Scan for the cell matching the given text and deliver its [x, y] coordinate at center. 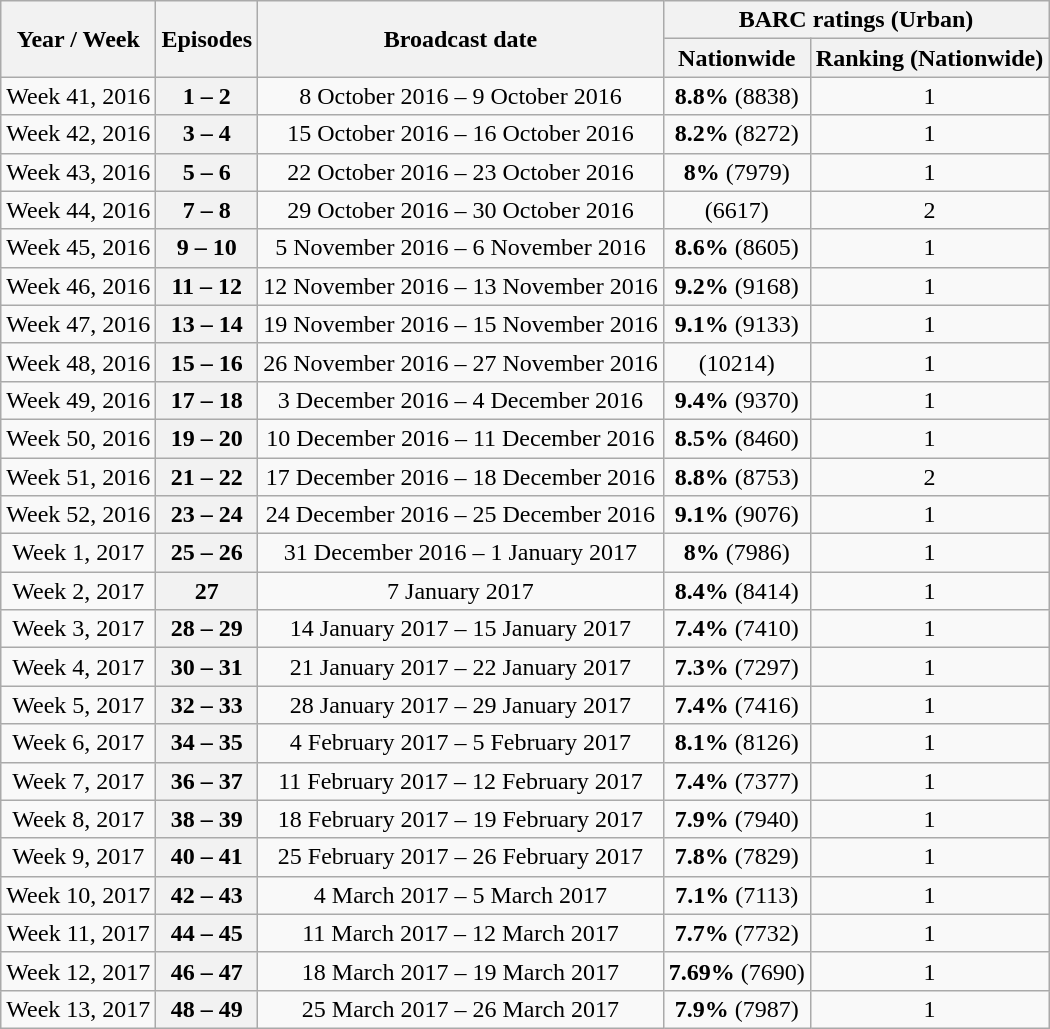
31 December 2016 – 1 January 2017 [461, 553]
Week 11, 2017 [78, 933]
7.9% (7987) [736, 1009]
Week 52, 2016 [78, 515]
3 – 4 [207, 134]
19 November 2016 – 15 November 2016 [461, 324]
Week 6, 2017 [78, 743]
Nationwide [736, 58]
7.4% (7410) [736, 629]
25 March 2017 – 26 March 2017 [461, 1009]
8% (7979) [736, 172]
11 – 12 [207, 286]
7.4% (7377) [736, 781]
26 November 2016 – 27 November 2016 [461, 362]
44 – 45 [207, 933]
Week 5, 2017 [78, 705]
15 – 16 [207, 362]
7.7% (7732) [736, 933]
21 January 2017 – 22 January 2017 [461, 667]
7.1% (7113) [736, 895]
8% (7986) [736, 553]
18 March 2017 – 19 March 2017 [461, 971]
8 October 2016 – 9 October 2016 [461, 96]
7.9% (7940) [736, 819]
7.69% (7690) [736, 971]
Ranking (Nationwide) [929, 58]
Week 1, 2017 [78, 553]
Week 9, 2017 [78, 857]
Week 42, 2016 [78, 134]
7.4% (7416) [736, 705]
Year / Week [78, 39]
Week 49, 2016 [78, 400]
34 – 35 [207, 743]
7 January 2017 [461, 591]
40 – 41 [207, 857]
48 – 49 [207, 1009]
7.3% (7297) [736, 667]
8.8% (8753) [736, 477]
Week 47, 2016 [78, 324]
1 – 2 [207, 96]
36 – 37 [207, 781]
Episodes [207, 39]
18 February 2017 – 19 February 2017 [461, 819]
9.4% (9370) [736, 400]
10 December 2016 – 11 December 2016 [461, 438]
Week 44, 2016 [78, 210]
19 – 20 [207, 438]
17 – 18 [207, 400]
Week 51, 2016 [78, 477]
4 March 2017 – 5 March 2017 [461, 895]
8.8% (8838) [736, 96]
8.5% (8460) [736, 438]
Week 12, 2017 [78, 971]
Broadcast date [461, 39]
24 December 2016 – 25 December 2016 [461, 515]
9.1% (9133) [736, 324]
46 – 47 [207, 971]
8.2% (8272) [736, 134]
7 – 8 [207, 210]
5 – 6 [207, 172]
(10214) [736, 362]
4 February 2017 – 5 February 2017 [461, 743]
Week 10, 2017 [78, 895]
9 – 10 [207, 248]
(6617) [736, 210]
11 March 2017 – 12 March 2017 [461, 933]
3 December 2016 – 4 December 2016 [461, 400]
Week 48, 2016 [78, 362]
Week 7, 2017 [78, 781]
42 – 43 [207, 895]
27 [207, 591]
22 October 2016 – 23 October 2016 [461, 172]
29 October 2016 – 30 October 2016 [461, 210]
28 January 2017 – 29 January 2017 [461, 705]
7.8% (7829) [736, 857]
32 – 33 [207, 705]
Week 45, 2016 [78, 248]
Week 43, 2016 [78, 172]
14 January 2017 – 15 January 2017 [461, 629]
8.1% (8126) [736, 743]
25 February 2017 – 26 February 2017 [461, 857]
8.6% (8605) [736, 248]
11 February 2017 – 12 February 2017 [461, 781]
Week 50, 2016 [78, 438]
Week 3, 2017 [78, 629]
12 November 2016 – 13 November 2016 [461, 286]
Week 41, 2016 [78, 96]
25 – 26 [207, 553]
30 – 31 [207, 667]
5 November 2016 – 6 November 2016 [461, 248]
28 – 29 [207, 629]
23 – 24 [207, 515]
8.4% (8414) [736, 591]
15 October 2016 – 16 October 2016 [461, 134]
Week 13, 2017 [78, 1009]
13 – 14 [207, 324]
38 – 39 [207, 819]
Week 46, 2016 [78, 286]
BARC ratings (Urban) [856, 20]
Week 8, 2017 [78, 819]
17 December 2016 – 18 December 2016 [461, 477]
Week 2, 2017 [78, 591]
9.2% (9168) [736, 286]
21 – 22 [207, 477]
9.1% (9076) [736, 515]
Week 4, 2017 [78, 667]
